For the text-containing cell, return its midpoint in [x, y] coordinate format. 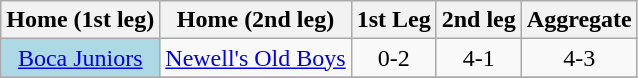
Aggregate [579, 20]
1st Leg [394, 20]
Newell's Old Boys [256, 58]
Boca Juniors [80, 58]
2nd leg [478, 20]
4-3 [579, 58]
Home (2nd leg) [256, 20]
4-1 [478, 58]
0-2 [394, 58]
Home (1st leg) [80, 20]
